Capture the cell that displays the provided text and extract its (X, Y) central coordinate. 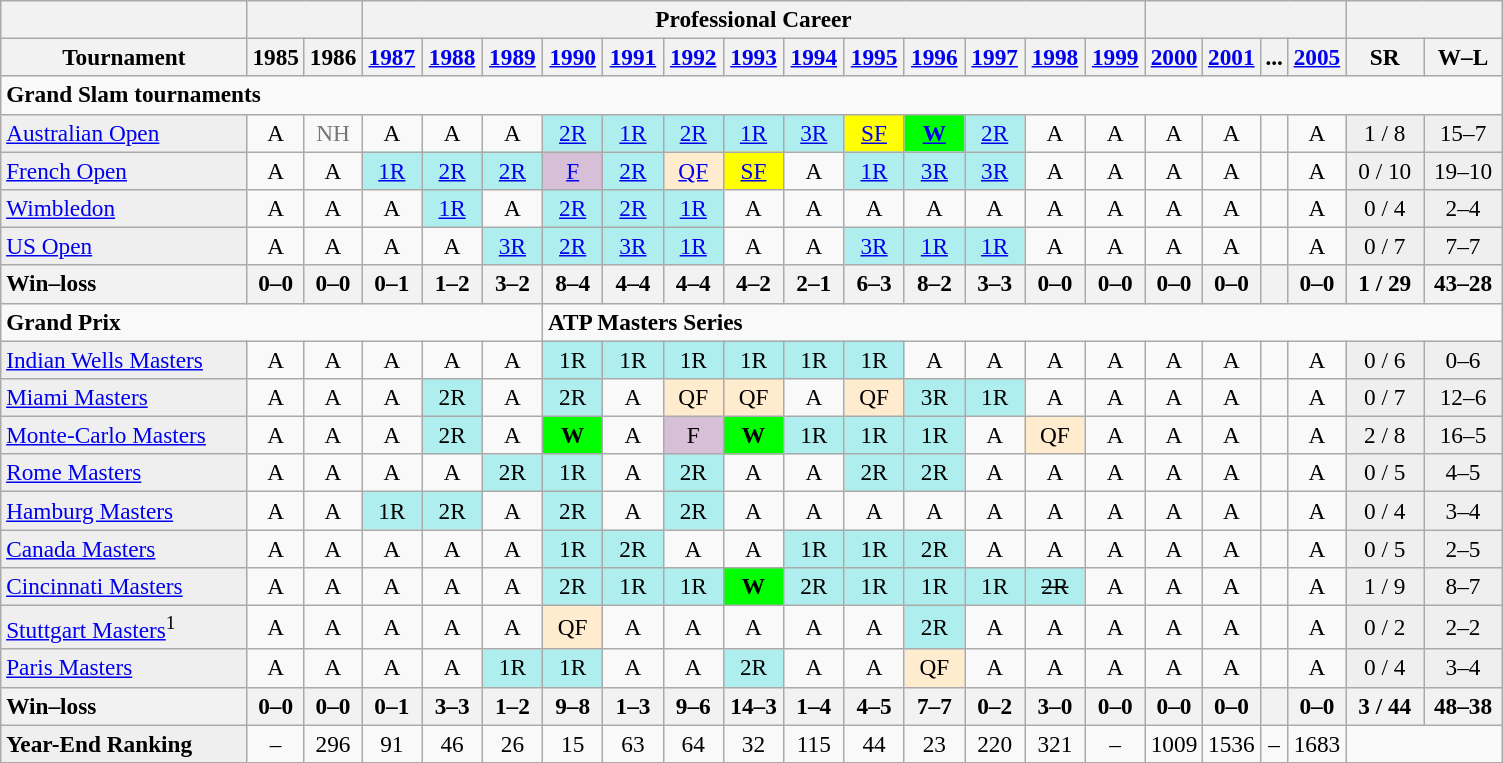
1986 (332, 57)
1989 (512, 57)
1985 (276, 57)
15–7 (1463, 133)
2001 (1232, 57)
1 / 29 (1385, 284)
Year-End Ranking (124, 743)
2–4 (1463, 208)
Indian Wells Masters (124, 359)
W–L (1463, 57)
1993 (753, 57)
1994 (814, 57)
115 (814, 743)
8–4 (573, 284)
2–5 (1463, 548)
1987 (392, 57)
French Open (124, 170)
4–2 (753, 284)
Australian Open (124, 133)
1009 (1174, 743)
1996 (934, 57)
1990 (573, 57)
23 (934, 743)
1 / 9 (1385, 586)
SR (1385, 57)
16–5 (1463, 435)
Paris Masters (124, 668)
3–0 (1055, 706)
Rome Masters (124, 473)
1991 (633, 57)
Cincinnati Masters (124, 586)
0–2 (994, 706)
19–10 (1463, 170)
Monte-Carlo Masters (124, 435)
Hamburg Masters (124, 510)
63 (633, 743)
1–3 (633, 706)
... (1274, 57)
12–6 (1463, 397)
2005 (1316, 57)
48–38 (1463, 706)
1–4 (814, 706)
2000 (1174, 57)
3–2 (512, 284)
1998 (1055, 57)
1683 (1316, 743)
Miami Masters (124, 397)
Professional Career (754, 19)
321 (1055, 743)
15 (573, 743)
8–7 (1463, 586)
220 (994, 743)
Grand Prix (272, 322)
2–2 (1463, 627)
44 (874, 743)
43–28 (1463, 284)
Canada Masters (124, 548)
1 / 8 (1385, 133)
9–6 (693, 706)
Grand Slam tournaments (752, 95)
46 (452, 743)
0 / 10 (1385, 170)
9–8 (573, 706)
0 / 2 (1385, 627)
64 (693, 743)
91 (392, 743)
26 (512, 743)
14–3 (753, 706)
0 / 6 (1385, 359)
6–3 (874, 284)
32 (753, 743)
1999 (1115, 57)
Wimbledon (124, 208)
1988 (452, 57)
1995 (874, 57)
0–6 (1463, 359)
296 (332, 743)
1536 (1232, 743)
ATP Masters Series (1023, 322)
US Open (124, 246)
1992 (693, 57)
8–2 (934, 284)
2 / 8 (1385, 435)
Tournament (124, 57)
NH (332, 133)
1997 (994, 57)
Stuttgart Masters1 (124, 627)
3 / 44 (1385, 706)
2–1 (814, 284)
